Extract the [X, Y] coordinate from the center of the cell holding the provided text.  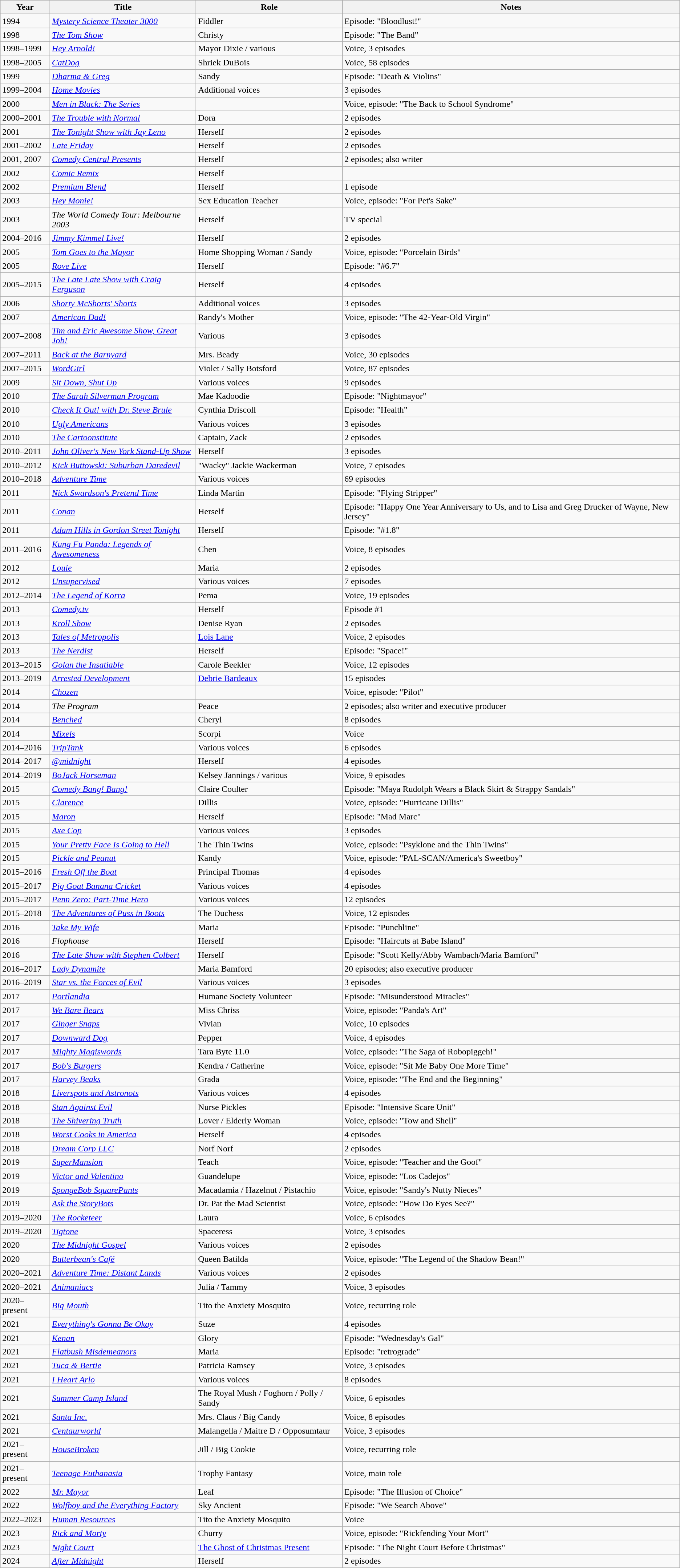
Title [123, 7]
Wolfboy and the Everything Factory [123, 1506]
Trophy Fantasy [270, 1473]
Episode: "#6.7" [511, 266]
The Nerdist [123, 651]
Pickle and Peanut [123, 858]
Year [25, 7]
Tom Goes to the Mayor [123, 252]
Summer Camp Island [123, 1398]
American Dad! [123, 317]
Hey Arnold! [123, 49]
Tuca & Bertie [123, 1366]
Flatbush Misdemeanors [123, 1352]
Fresh Off the Boat [123, 872]
The Late Show with Stephen Colbert [123, 955]
Adventure Time [123, 479]
Lady Dynamite [123, 969]
69 episodes [511, 479]
Denise Ryan [270, 623]
Violet / Sally Botsford [270, 368]
Lover / Elderly Woman [270, 1121]
2007–2011 [25, 354]
Episode: "The Night Court Before Christmas" [511, 1547]
Teenage Euthanasia [123, 1473]
Queen Batilda [270, 1259]
Episode: "Maya Rudolph Wears a Black Skirt & Strappy Sandals" [511, 789]
Shriek DuBois [270, 62]
The Cartoonstitute [123, 438]
Comedy Central Presents [123, 159]
Voice, episode: "For Pet's Sake" [511, 201]
Kick Buttowski: Suburban Daredevil [123, 465]
2011–2016 [25, 549]
Carole Beekler [270, 664]
Claire Coulter [270, 789]
I Heart Arlo [123, 1379]
Episode: "retrograde" [511, 1352]
WordGirl [123, 368]
Clarence [123, 803]
CatDog [123, 62]
Adventure Time: Distant Lands [123, 1273]
2000–2001 [25, 118]
Big Mouth [123, 1305]
Mrs. Beady [270, 354]
Conan [123, 511]
12 episodes [511, 900]
2022–2023 [25, 1519]
Benched [123, 720]
2001–2002 [25, 145]
Spaceress [270, 1231]
Arrested Development [123, 678]
Voice, 7 episodes [511, 465]
Comedy.tv [123, 609]
Rick and Morty [123, 1533]
Mayor Dixie / various [270, 49]
The Tonight Show with Jay Leno [123, 131]
Mixels [123, 734]
Episode: "Flying Stripper" [511, 493]
Sky Ancient [270, 1506]
Golan the Insatiable [123, 664]
Episode: "Mad Marc" [511, 817]
2009 [25, 382]
15 episodes [511, 678]
Axe Cop [123, 830]
Ginger Snaps [123, 1024]
2013–2019 [25, 678]
2016–2019 [25, 982]
Episode: "Bloodlust!" [511, 21]
2007–2008 [25, 336]
2006 [25, 303]
Episode: "Misunderstood Miracles" [511, 996]
Comic Remix [123, 173]
The Shivering Truth [123, 1121]
Dora [270, 118]
Voice, episode: "Porcelain Birds" [511, 252]
Louie [123, 568]
Mighty Magiswords [123, 1052]
Voice, episode: "The 42-Year-Old Virgin" [511, 317]
2001, 2007 [25, 159]
Check It Out! with Dr. Steve Brule [123, 410]
Late Friday [123, 145]
Voice, 87 episodes [511, 368]
Voice, episode: "Los Cadejos" [511, 1176]
SuperMansion [123, 1162]
Various [270, 336]
Episode: "The Illusion of Choice" [511, 1492]
2012–2014 [25, 595]
Voice, episode: "The Back to School Syndrome" [511, 104]
Teach [270, 1162]
Voice, episode: "Teacher and the Goof" [511, 1162]
Voice, 4 episodes [511, 1038]
Dream Corp LLC [123, 1148]
TV special [511, 219]
Christy [270, 35]
Voice, episode: "Psyklone and the Thin Twins" [511, 844]
6 episodes [511, 747]
Shorty McShorts' Shorts [123, 303]
Maria Bamford [270, 969]
2014–2019 [25, 775]
Voice, 30 episodes [511, 354]
7 episodes [511, 582]
Voice, episode: "How Do Eyes See?" [511, 1204]
Pig Goat Banana Cricket [123, 886]
Night Court [123, 1547]
Ugly Americans [123, 424]
Take My Wife [123, 927]
Voice, episode: "The End and the Beginning" [511, 1079]
Suze [270, 1324]
Mrs. Claus / Big Candy [270, 1417]
HouseBroken [123, 1449]
Nick Swardson's Pretend Time [123, 493]
Notes [511, 7]
Premium Blend [123, 187]
Debrie Bardeaux [270, 678]
Episode: "#1.8" [511, 530]
Julia / Tammy [270, 1287]
Voice, 58 episodes [511, 62]
Nurse Pickles [270, 1107]
Sex Education Teacher [270, 201]
Episode: "Death & Violins" [511, 76]
Bob's Burgers [123, 1065]
Centaurworld [123, 1431]
Lois Lane [270, 637]
BoJack Horseman [123, 775]
Adam Hills in Gordon Street Tonight [123, 530]
Jimmy Kimmel Live! [123, 238]
Human Resources [123, 1519]
Your Pretty Face Is Going to Hell [123, 844]
1999 [25, 76]
Episode #1 [511, 609]
Patricia Ramsey [270, 1366]
Linda Martin [270, 493]
The Program [123, 706]
1998–1999 [25, 49]
Miss Chriss [270, 1010]
@midnight [123, 761]
Scorpi [270, 734]
Episode: "Intensive Scare Unit" [511, 1107]
Episode: "Space!" [511, 651]
Kroll Show [123, 623]
2014–2016 [25, 747]
Vivian [270, 1024]
Malangella / Maitre D / Opposumtaur [270, 1431]
Downward Dog [123, 1038]
Chen [270, 549]
Captain, Zack [270, 438]
The Sarah Silverman Program [123, 396]
2000 [25, 104]
2010–2018 [25, 479]
Jill / Big Cookie [270, 1449]
Voice, episode: "PAL-SCAN/America's Sweetboy" [511, 858]
Kendra / Catherine [270, 1065]
The Midnight Gospel [123, 1245]
Episode: "The Band" [511, 35]
Voice, episode: "Tow and Shell" [511, 1121]
Norf Norf [270, 1148]
We Bare Bears [123, 1010]
Episode: "Scott Kelly/Abby Wambach/Maria Bamford" [511, 955]
Voice, episode: "Rickfending Your Mort" [511, 1533]
Ask the StoryBots [123, 1204]
Leaf [270, 1492]
Voice, episode: "The Legend of the Shadow Bean!" [511, 1259]
Rove Live [123, 266]
Episode: "We Search Above" [511, 1506]
Voice, episode: "Hurricane Dillis" [511, 803]
Peace [270, 706]
Humane Society Volunteer [270, 996]
Tigtone [123, 1231]
Men in Black: The Series [123, 104]
20 episodes; also executive producer [511, 969]
Mr. Mayor [123, 1492]
Kenan [123, 1338]
Tales of Metropolis [123, 637]
Sit Down, Shut Up [123, 382]
Home Shopping Woman / Sandy [270, 252]
Kelsey Jannings / various [270, 775]
Comedy Bang! Bang! [123, 789]
1999–2004 [25, 90]
Portlandia [123, 996]
1 episode [511, 187]
Harvey Beaks [123, 1079]
The Trouble with Normal [123, 118]
2024 [25, 1561]
SpongeBob SquarePants [123, 1190]
Hey Monie! [123, 201]
Liverspots and Astronots [123, 1093]
Episode: "Haircuts at Babe Island" [511, 941]
Dharma & Greg [123, 76]
Guandelupe [270, 1176]
Worst Cooks in America [123, 1135]
Tara Byte 11.0 [270, 1052]
The Royal Mush / Foghorn / Polly / Sandy [270, 1398]
Glory [270, 1338]
1994 [25, 21]
Episode: "Wednesday's Gal" [511, 1338]
2005–2015 [25, 285]
1998 [25, 35]
2001 [25, 131]
Stan Against Evil [123, 1107]
Voice, episode: "Pilot" [511, 692]
2020–present [25, 1305]
2016–2017 [25, 969]
Tim and Eric Awesome Show, Great Job! [123, 336]
Voice, episode: "Sandy's Nutty Nieces" [511, 1190]
Voice, main role [511, 1473]
Macadamia / Hazelnut / Pistachio [270, 1190]
Role [270, 7]
2014–2017 [25, 761]
Episode: "Punchline" [511, 927]
2 episodes; also writer and executive producer [511, 706]
"Wacky" Jackie Wackerman [270, 465]
2010–2012 [25, 465]
Unsupervised [123, 582]
Mystery Science Theater 3000 [123, 21]
The Ghost of Christmas Present [270, 1547]
Episode: "Happy One Year Anniversary to Us, and to Lisa and Greg Drucker of Wayne, New Jersey" [511, 511]
Episode: "Nightmayor" [511, 396]
Voice, 9 episodes [511, 775]
The Late Late Show with Craig Ferguson [123, 285]
Star vs. the Forces of Evil [123, 982]
Principal Thomas [270, 872]
After Midnight [123, 1561]
Kung Fu Panda: Legends of Awesomeness [123, 549]
The Duchess [270, 913]
Randy's Mother [270, 317]
The Legend of Korra [123, 595]
Animaniacs [123, 1287]
The Thin Twins [270, 844]
Churry [270, 1533]
1998–2005 [25, 62]
Voice, 10 episodes [511, 1024]
2007 [25, 317]
Everything's Gonna Be Okay [123, 1324]
Flophouse [123, 941]
Mae Kadoodie [270, 396]
Grada [270, 1079]
2 episodes; also writer [511, 159]
Pema [270, 595]
The World Comedy Tour: Melbourne 2003 [123, 219]
2015–2016 [25, 872]
Butterbean's Café [123, 1259]
Voice, 2 episodes [511, 637]
Voice, episode: "Panda's Art" [511, 1010]
The Rocketeer [123, 1217]
Pepper [270, 1038]
Sandy [270, 76]
Fiddler [270, 21]
2010–2011 [25, 451]
2013–2015 [25, 664]
Home Movies [123, 90]
Victor and Valentino [123, 1176]
The Adventures of Puss in Boots [123, 913]
Santa Inc. [123, 1417]
Voice, episode: "The Saga of Robopiggeh!" [511, 1052]
2015–2018 [25, 913]
2004–2016 [25, 238]
Laura [270, 1217]
Penn Zero: Part-Time Hero [123, 900]
Dillis [270, 803]
Back at the Barnyard [123, 354]
TripTank [123, 747]
Cynthia Driscoll [270, 410]
Kandy [270, 858]
Dr. Pat the Mad Scientist [270, 1204]
The Tom Show [123, 35]
Maron [123, 817]
9 episodes [511, 382]
Voice, episode: "Sit Me Baby One More Time" [511, 1065]
Voice, 19 episodes [511, 595]
2007–2015 [25, 368]
Cheryl [270, 720]
Chozen [123, 692]
Episode: "Health" [511, 410]
John Oliver's New York Stand-Up Show [123, 451]
